Return the [X, Y] coordinate for the center point of the cell that contains the specified text.  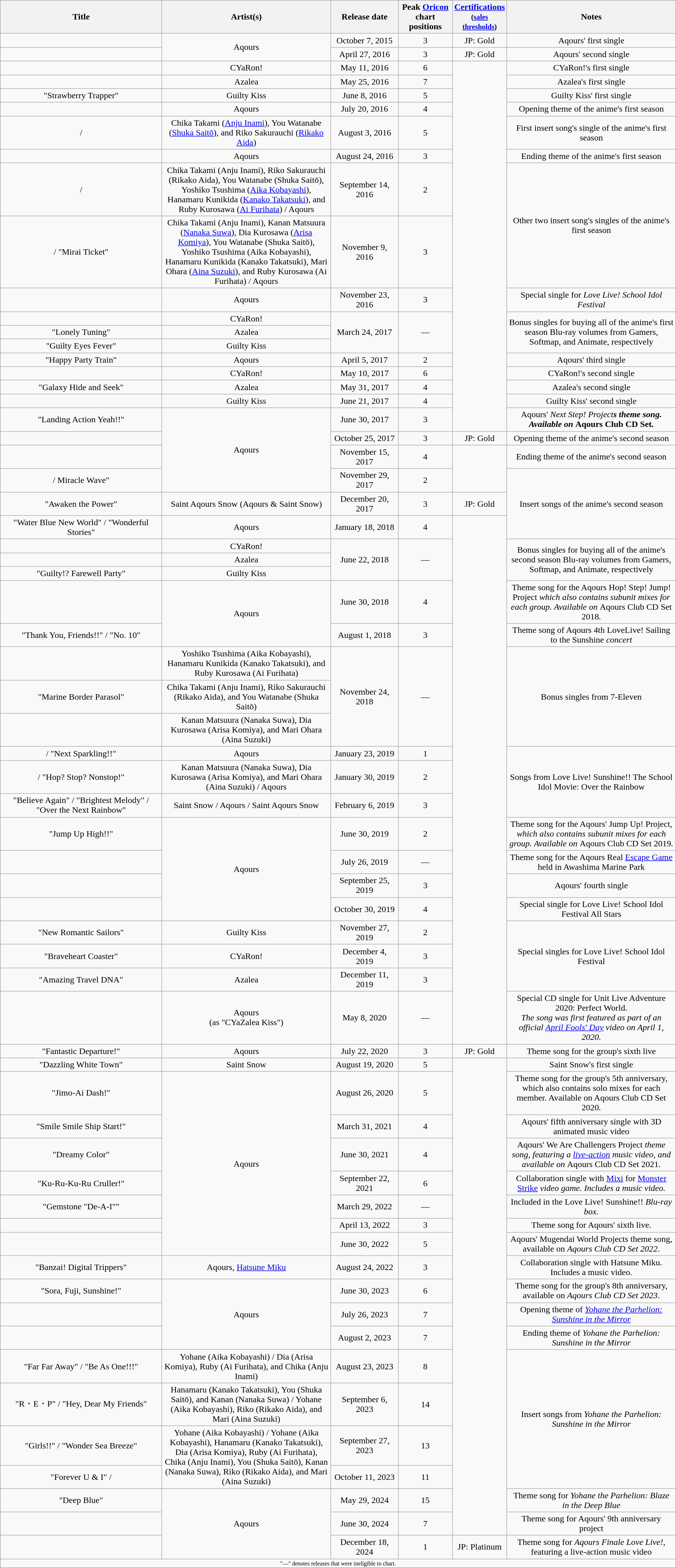
Saint Snow [246, 1065]
Azalea's second single [591, 387]
Saint Snow's first single [591, 1065]
December 4, 2019 [365, 956]
April 13, 2022 [365, 1225]
First insert song's single of the anime's first season [591, 133]
March 24, 2017 [365, 332]
June 30, 2021 [365, 1155]
15 [425, 1500]
Special singles for Love Live! School Idol Festival [591, 956]
Theme song for Aqours' 9th anniversary project [591, 1524]
Guilty Kiss' first single [591, 95]
Aqours' Next Step! Projects theme song. Available on Aqours Club CD Set. [591, 420]
"Far Far Away" / "Be As One!!!" [81, 1366]
Chika Takami (Anju Inami), Riko Sakurauchi (Rikako Aida), and You Watanabe (Shuka Saitō) [246, 697]
August 26, 2020 [365, 1093]
Bonus singles for buying all of the anime's second season Blu-ray volumes from Gamers, Softmap, and Animate, respectively [591, 560]
September 25, 2019 [365, 886]
"Dreamy Color" [81, 1155]
Insert songs of the anime's second season [591, 504]
"R・E・P" / "Hey, Dear My Friends" [81, 1404]
August 3, 2016 [365, 133]
January 30, 2019 [365, 777]
August 23, 2023 [365, 1366]
November 24, 2018 [365, 697]
"Guilty!? Farewell Party" [81, 573]
Chika Takami (Anju Inami), You Watanabe (Shuka Saitō), and Riko Sakurauchi (Rikako Aida) [246, 133]
"Forever U & I" / [81, 1477]
Theme song for Aqours' sixth live. [591, 1225]
"Water Blue New World" / "Wonderful Stories" [81, 527]
/ "Hop? Stop? Nonstop!" [81, 777]
"Jump Up High!!" [81, 834]
February 6, 2019 [365, 805]
"Braveheart Coaster" [81, 956]
Azalea's first single [591, 82]
July 26, 2023 [365, 1314]
"Gemstone "De-A-I"" [81, 1206]
Theme song for the Aqours' Jump Up! Project, which also contains subunit mixes for each group. Available on Aqours Club CD Set 2019. [591, 834]
Songs from Love Live! Sunshine!! The School Idol Movie: Over the Rainbow [591, 782]
"Galaxy Hide and Seek" [81, 387]
July 26, 2019 [365, 862]
November 23, 2016 [365, 300]
Artist(s) [246, 17]
Kanan Matsuura (Nanaka Suwa), Dia Kurosawa (Arisa Komiya), and Mari Ohara (Aina Suzuki) / Aqours [246, 777]
July 22, 2020 [365, 1051]
September 27, 2023 [365, 1446]
August 1, 2018 [365, 635]
"New Romantic Sailors" [81, 933]
Saint Aqours Snow (Aqours & Saint Snow) [246, 504]
Aqours' We Are Challengers Project theme song, featuring a live-action music video, and available on Aqours Club CD Set 2021. [591, 1155]
September 14, 2016 [365, 189]
May 11, 2016 [365, 68]
Yoshiko Tsushima (Aika Kobayashi), Hanamaru Kunikida (Kanako Takatsuki), and Ruby Kurosawa (Ai Furihata) [246, 664]
Guilty Kiss' second single [591, 401]
June 8, 2016 [365, 95]
"Guilty Eyes Fever" [81, 346]
Aqours' third single [591, 360]
"Lonely Tuning" [81, 332]
Theme song for Aqours Finale Love Live!, featuring a live-action music video [591, 1547]
Aqours(as "CYaZalea Kiss") [246, 1018]
"Thank You, Friends!!" / "No. 10" [81, 635]
August 24, 2022 [365, 1267]
Saint Snow / Aqours / Saint Aqours Snow [246, 805]
/ "Next Sparkling!!" [81, 753]
"Smile Smile Ship Start!" [81, 1126]
Opening theme of Yohane the Parhelion: Sunshine in the Mirror [591, 1314]
June 30, 2017 [365, 420]
November 27, 2019 [365, 933]
Theme song for the Aqours Real Escape Game held in Awashima Marine Park [591, 862]
Special single for Love Live! School Idol Festival [591, 300]
Kanan Matsuura (Nanaka Suwa), Dia Kurosawa (Arisa Komiya), and Mari Ohara (Aina Suzuki) [246, 730]
Aqours' second single [591, 54]
Yohane (Aika Kobayashi) / Dia (Arisa Komiya), Ruby (Ai Furihata), and Chika (Anju Inami) [246, 1366]
Aqours' Mugendai World Projects theme song, available on Aqours Club CD Set 2022. [591, 1244]
14 [425, 1404]
Theme song for Yohane the Parhelion: Blaze in the Deep Blue [591, 1500]
"Dazzling White Town" [81, 1065]
June 22, 2018 [365, 560]
Bonus singles for buying all of the anime's first season Blu-ray volumes from Gamers, Softmap, and Animate, respectively [591, 332]
December 18, 2024 [365, 1547]
November 15, 2017 [365, 457]
January 18, 2018 [365, 527]
Special single for Love Live! School Idol Festival All Stars [591, 909]
/ "Mirai Ticket" [81, 252]
December 20, 2017 [365, 504]
July 20, 2016 [365, 109]
Insert songs from Yohane the Parhelion: Sunshine in the Mirror [591, 1419]
"Strawberry Trapper" [81, 95]
13 [425, 1446]
October 25, 2017 [365, 438]
Theme song for the Aqours Hop! Step! Jump! Project which also contains subunit mixes for each group. Available on Aqours Club CD Set 2018. [591, 602]
"Amazing Travel DNA" [81, 980]
"Banzai! Digital Trippers" [81, 1267]
September 22, 2021 [365, 1183]
May 25, 2016 [365, 82]
"Fantastic Departure!" [81, 1051]
June 30, 2018 [365, 602]
Collaboration single with Hatsune Miku. Includes a music video. [591, 1267]
Ending theme of the anime's first season [591, 156]
May 29, 2024 [365, 1500]
"Believe Again" / "Brightest Melody" / "Over the Next Rainbow" [81, 805]
"Marine Border Parasol" [81, 697]
August 19, 2020 [365, 1065]
October 30, 2019 [365, 909]
September 6, 2023 [365, 1404]
"Landing Action Yeah!!" [81, 420]
December 11, 2019 [365, 980]
Theme song of Aqours 4th LoveLive! Sailing to the Sunshine concert [591, 635]
April 5, 2017 [365, 360]
June 21, 2017 [365, 401]
/ Miracle Wave" [81, 480]
8 [425, 1366]
Theme song for the group's 5th anniversary, which also contains solo mixes for each member. Available on Aqours Club CD Set 2020. [591, 1093]
March 31, 2021 [365, 1126]
June 30, 2023 [365, 1291]
Hanamaru (Kanako Takatsuki), You (Shuka Saitō), and Kanan (Nanaka Suwa) / Yohane (Aika Kobayashi), Riko (Rikako Aida), and Mari (Aina Suzuki) [246, 1404]
November 9, 2016 [365, 252]
Other two insert song's singles of the anime's first season [591, 225]
"—" denotes releases that were ineligible to chart. [338, 1563]
Opening theme of the anime's first season [591, 109]
Theme song for the group's sixth live [591, 1051]
June 30, 2019 [365, 834]
Title [81, 17]
Aqours' fifth anniversary single with 3D animated music video [591, 1126]
11 [425, 1477]
April 27, 2016 [365, 54]
"Jimo-Ai Dash!" [81, 1093]
August 24, 2016 [365, 156]
June 30, 2024 [365, 1524]
"Sora, Fuji, Sunshine!" [81, 1291]
"Girls!!" / "Wonder Sea Breeze" [81, 1446]
Aqours' first single [591, 40]
"Happy Party Train" [81, 360]
June 30, 2022 [365, 1244]
Notes [591, 17]
October 11, 2023 [365, 1477]
Ending theme of Yohane the Parhelion: Sunshine in the Mirror [591, 1338]
JP: Platinum [480, 1547]
"Ku-Ru-Ku-Ru Cruller!" [81, 1183]
May 10, 2017 [365, 373]
Bonus singles from 7-Eleven [591, 697]
CYaRon!'s second single [591, 373]
May 8, 2020 [365, 1018]
Included in the Love Live! Sunshine!! Blu-ray box. [591, 1206]
"Awaken the Power" [81, 504]
March 29, 2022 [365, 1206]
October 7, 2015 [365, 40]
November 29, 2017 [365, 480]
August 2, 2023 [365, 1338]
Aqours' fourth single [591, 886]
Certifications(sales thresholds) [480, 17]
Ending theme of the anime's second season [591, 457]
Theme song for the group's 8th anniversary, available on Aqours Club CD Set 2023. [591, 1291]
Collaboration single with Mixi for Monster Strike video game. Includes a music video. [591, 1183]
"Deep Blue" [81, 1500]
May 31, 2017 [365, 387]
Peak Oriconchart positions [425, 17]
Release date [365, 17]
CYaRon!'s first single [591, 68]
Opening theme of the anime's second season [591, 438]
January 23, 2019 [365, 753]
Aqours, Hatsune Miku [246, 1267]
